Determine the (X, Y) coordinate at the center of the cell enclosing the given text.  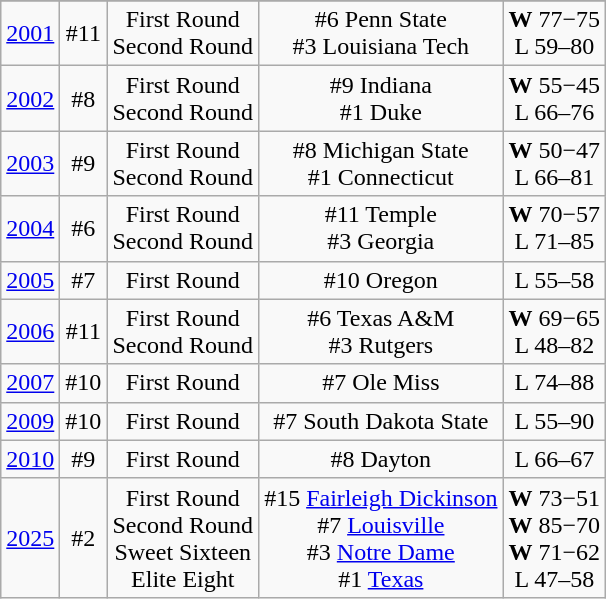
W 77−75L 59–80 (554, 34)
L 55–90 (554, 421)
W 70−57L 71–85 (554, 228)
L 55–58 (554, 280)
W 69−65L 48–82 (554, 332)
#6 Penn State#3 Louisiana Tech (381, 34)
First RoundSecond RoundSweet SixteenElite Eight (183, 538)
#15 Fairleigh Dickinson#7 Louisville#3 Notre Dame#1 Texas (381, 538)
#7 Ole Miss (381, 383)
2003 (30, 164)
#2 (84, 538)
#8 Michigan State#1 Connecticut (381, 164)
#9 Indiana#1 Duke (381, 98)
W 55−45L 66–76 (554, 98)
2002 (30, 98)
2010 (30, 459)
2004 (30, 228)
#7 (84, 280)
2001 (30, 34)
#6 (84, 228)
#8 Dayton (381, 459)
2009 (30, 421)
#7 South Dakota State (381, 421)
#10 Oregon (381, 280)
2005 (30, 280)
W 50−47L 66–81 (554, 164)
W 73−51W 85−70W 71−62L 47–58 (554, 538)
2025 (30, 538)
#8 (84, 98)
L 74–88 (554, 383)
2007 (30, 383)
#6 Texas A&M#3 Rutgers (381, 332)
#11 Temple#3 Georgia (381, 228)
2006 (30, 332)
L 66–67 (554, 459)
